From the cell containing the given text, extract its center point as (x, y) coordinate. 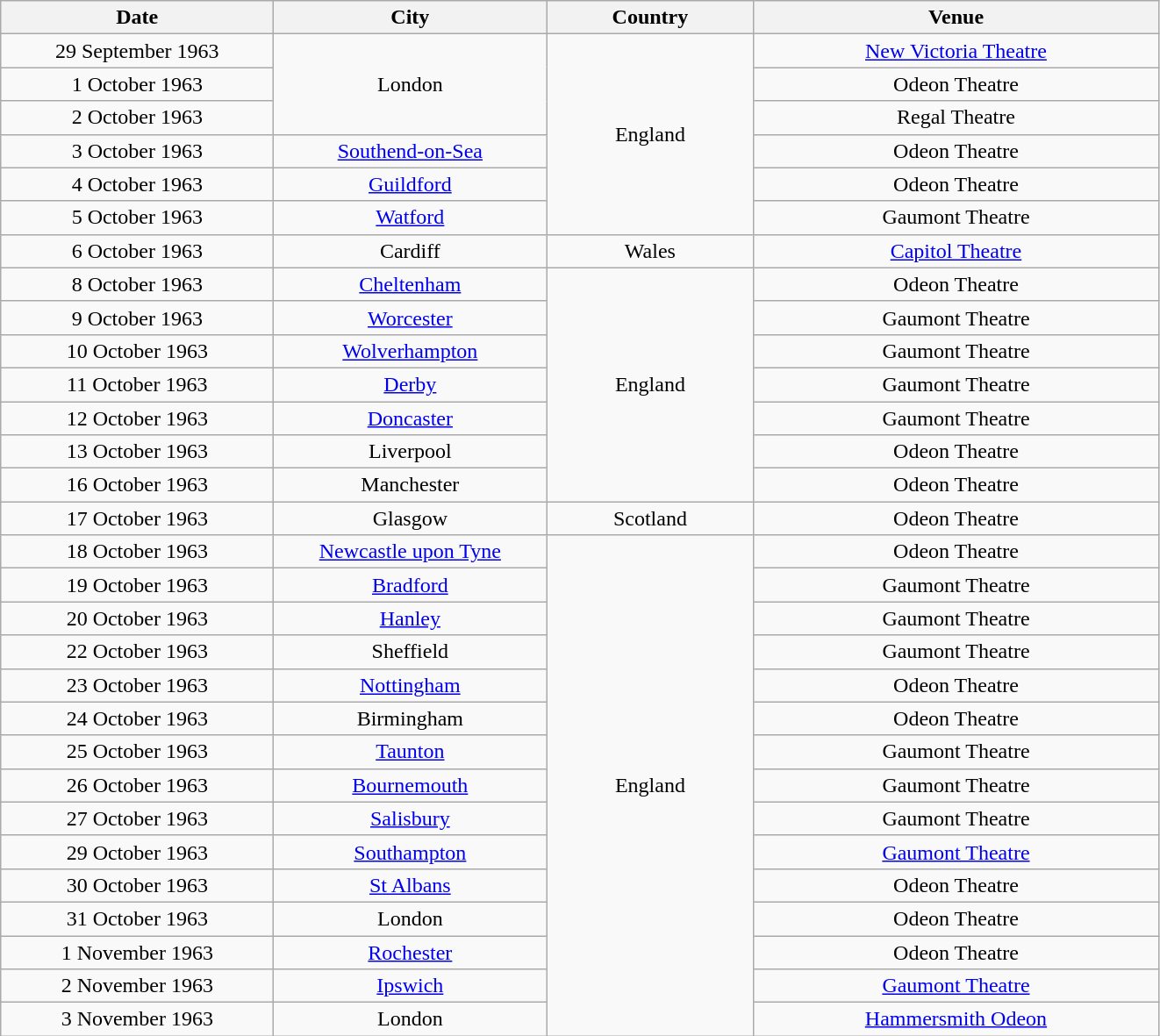
2 October 1963 (137, 118)
Ipswich (411, 986)
Salisbury (411, 818)
Scotland (650, 518)
Nottingham (411, 685)
Bournemouth (411, 785)
13 October 1963 (137, 452)
Venue (956, 18)
Sheffield (411, 652)
29 October 1963 (137, 852)
20 October 1963 (137, 618)
Manchester (411, 485)
19 October 1963 (137, 585)
2 November 1963 (137, 986)
Wolverhampton (411, 351)
Country (650, 18)
Southampton (411, 852)
31 October 1963 (137, 918)
Bradford (411, 585)
Rochester (411, 952)
Cheltenham (411, 284)
Newcastle upon Tyne (411, 552)
1 November 1963 (137, 952)
1 October 1963 (137, 84)
Taunton (411, 752)
25 October 1963 (137, 752)
Glasgow (411, 518)
8 October 1963 (137, 284)
Hammersmith Odeon (956, 1019)
Cardiff (411, 251)
Watford (411, 218)
22 October 1963 (137, 652)
30 October 1963 (137, 885)
Hanley (411, 618)
16 October 1963 (137, 485)
Capitol Theatre (956, 251)
10 October 1963 (137, 351)
23 October 1963 (137, 685)
27 October 1963 (137, 818)
St Albans (411, 885)
Liverpool (411, 452)
6 October 1963 (137, 251)
Regal Theatre (956, 118)
Guildford (411, 184)
9 October 1963 (137, 318)
24 October 1963 (137, 718)
12 October 1963 (137, 418)
New Victoria Theatre (956, 51)
Southend-on-Sea (411, 151)
Derby (411, 384)
Wales (650, 251)
26 October 1963 (137, 785)
3 November 1963 (137, 1019)
Birmingham (411, 718)
11 October 1963 (137, 384)
5 October 1963 (137, 218)
Date (137, 18)
City (411, 18)
Doncaster (411, 418)
4 October 1963 (137, 184)
Worcester (411, 318)
18 October 1963 (137, 552)
17 October 1963 (137, 518)
29 September 1963 (137, 51)
3 October 1963 (137, 151)
